Identify which cell holds the provided text, then report its (x, y) central coordinate. 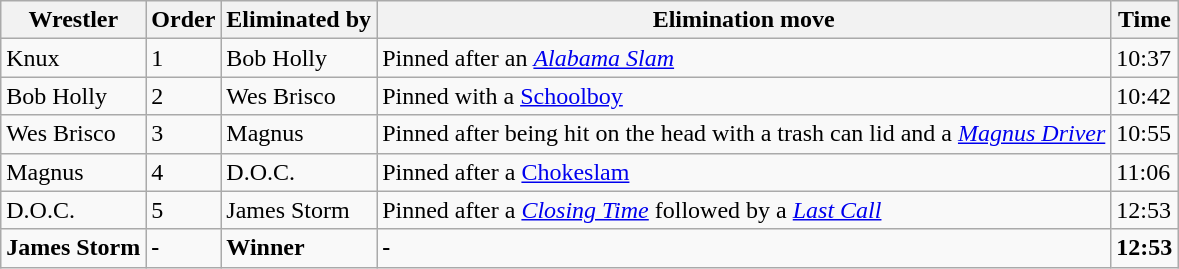
Winner (299, 248)
Eliminated by (299, 20)
Pinned after being hit on the head with a trash can lid and a Magnus Driver (744, 134)
10:37 (1144, 58)
Elimination move (744, 20)
1 (184, 58)
5 (184, 210)
Order (184, 20)
10:42 (1144, 96)
4 (184, 172)
Pinned with a Schoolboy (744, 96)
Time (1144, 20)
Pinned after a Closing Time followed by a Last Call (744, 210)
10:55 (1144, 134)
Pinned after an Alabama Slam (744, 58)
11:06 (1144, 172)
Pinned after a Chokeslam (744, 172)
Wrestler (74, 20)
Knux (74, 58)
2 (184, 96)
3 (184, 134)
